From the cell containing the given text, extract its center point as [X, Y] coordinate. 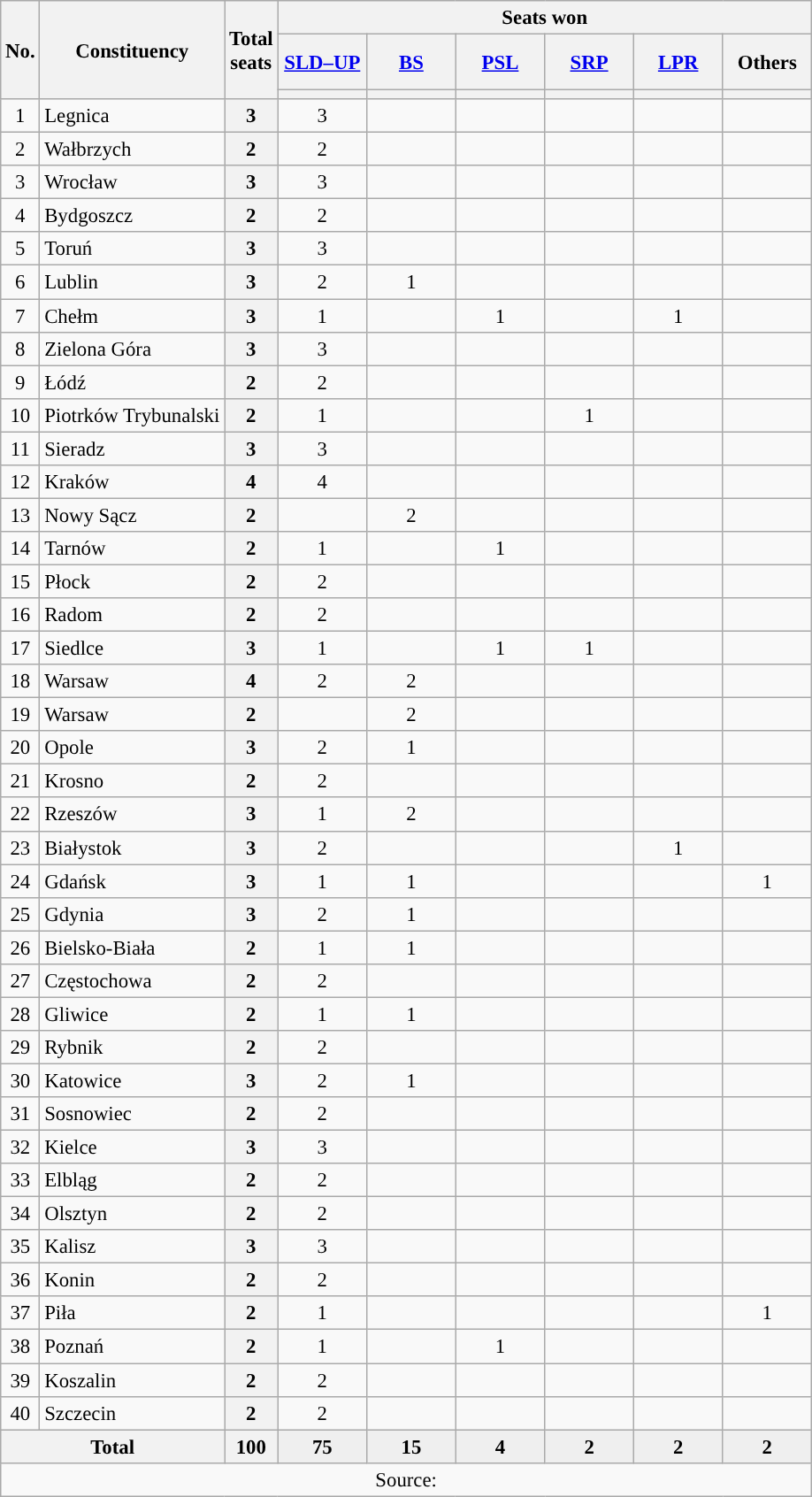
Siedlce [133, 649]
Constituency [133, 50]
7 [20, 316]
Bydgoszcz [133, 216]
Krosno [133, 781]
Kielce [133, 1148]
20 [20, 748]
No. [20, 50]
Katowice [133, 1080]
37 [20, 1314]
17 [20, 649]
Zielona Góra [133, 349]
Łódź [133, 382]
33 [20, 1180]
10 [20, 415]
19 [20, 715]
26 [20, 948]
Source: [407, 1479]
Gdynia [133, 914]
Total [113, 1447]
6 [20, 282]
30 [20, 1080]
Elbląg [133, 1180]
Piła [133, 1314]
100 [251, 1447]
38 [20, 1347]
Częstochowa [133, 981]
Olsztyn [133, 1214]
Bielsko-Biała [133, 948]
24 [20, 881]
Gliwice [133, 1014]
Sieradz [133, 449]
8 [20, 349]
Rzeszów [133, 815]
Rybnik [133, 1048]
22 [20, 815]
Tarnów [133, 549]
Wałbrzych [133, 150]
29 [20, 1048]
Opole [133, 748]
Kalisz [133, 1247]
PSL [501, 62]
16 [20, 615]
27 [20, 981]
Others [768, 62]
LPR [678, 62]
Seats won [545, 18]
23 [20, 848]
Legnica [133, 116]
Płock [133, 581]
14 [20, 549]
Wrocław [133, 182]
31 [20, 1114]
Koszalin [133, 1380]
75 [322, 1447]
40 [20, 1413]
Kraków [133, 482]
BS [412, 62]
12 [20, 482]
35 [20, 1247]
SLD–UP [322, 62]
25 [20, 914]
18 [20, 681]
Radom [133, 615]
Białystok [133, 848]
Toruń [133, 249]
28 [20, 1014]
32 [20, 1148]
Poznań [133, 1347]
Lublin [133, 282]
Nowy Sącz [133, 515]
5 [20, 249]
13 [20, 515]
SRP [589, 62]
36 [20, 1280]
34 [20, 1214]
11 [20, 449]
Konin [133, 1280]
9 [20, 382]
Szczecin [133, 1413]
Gdańsk [133, 881]
Total seats [251, 50]
Piotrków Trybunalski [133, 415]
21 [20, 781]
Chełm [133, 316]
Sosnowiec [133, 1114]
39 [20, 1380]
